Search for the cell housing the specified text and yield its [X, Y] center coordinate. 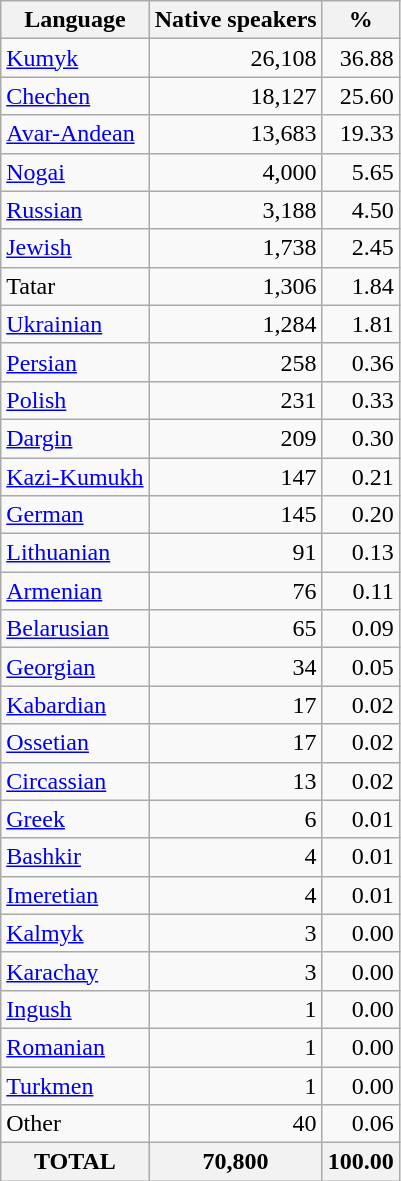
Other [75, 1124]
Karachay [75, 971]
34 [236, 667]
Kazi-Kumukh [75, 477]
Turkmen [75, 1085]
19.33 [360, 134]
Avar-Andean [75, 134]
1.84 [360, 286]
231 [236, 400]
% [360, 20]
1,738 [236, 248]
76 [236, 591]
0.21 [360, 477]
4,000 [236, 172]
4.50 [360, 210]
Chechen [75, 96]
147 [236, 477]
13 [236, 781]
Ossetian [75, 743]
Dargin [75, 438]
209 [236, 438]
0.36 [360, 362]
145 [236, 515]
Native speakers [236, 20]
Russian [75, 210]
Tatar [75, 286]
1.81 [360, 324]
Ukrainian [75, 324]
Bashkir [75, 857]
Jewish [75, 248]
Georgian [75, 667]
3,188 [236, 210]
1,284 [236, 324]
Language [75, 20]
5.65 [360, 172]
Kumyk [75, 58]
0.20 [360, 515]
Ingush [75, 1009]
1,306 [236, 286]
36.88 [360, 58]
91 [236, 553]
Persian [75, 362]
65 [236, 629]
Polish [75, 400]
258 [236, 362]
25.60 [360, 96]
40 [236, 1124]
0.33 [360, 400]
Belarusian [75, 629]
Lithuanian [75, 553]
6 [236, 819]
Armenian [75, 591]
0.13 [360, 553]
Kalmyk [75, 933]
Greek [75, 819]
TOTAL [75, 1162]
Circassian [75, 781]
0.06 [360, 1124]
Romanian [75, 1047]
26,108 [236, 58]
70,800 [236, 1162]
Imeretian [75, 895]
Kabardian [75, 705]
0.05 [360, 667]
Nogai [75, 172]
German [75, 515]
18,127 [236, 96]
0.09 [360, 629]
13,683 [236, 134]
0.30 [360, 438]
100.00 [360, 1162]
0.11 [360, 591]
2.45 [360, 248]
